Determine the (X, Y) coordinate at the center of the cell enclosing the given text.  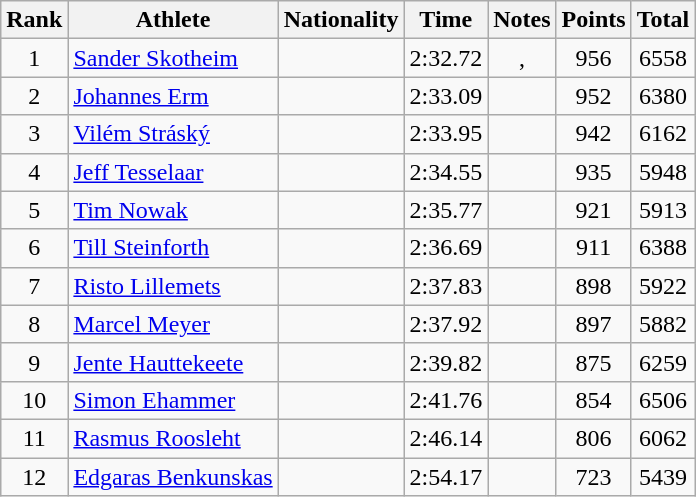
897 (594, 324)
Notes (522, 20)
6558 (663, 58)
6380 (663, 96)
6259 (663, 362)
952 (594, 96)
Total (663, 20)
6506 (663, 400)
2:35.77 (446, 210)
10 (34, 400)
5948 (663, 172)
Nationality (341, 20)
2:41.76 (446, 400)
2 (34, 96)
5922 (663, 286)
Points (594, 20)
2:39.82 (446, 362)
4 (34, 172)
5913 (663, 210)
3 (34, 134)
8 (34, 324)
Risto Lillemets (173, 286)
Tim Nowak (173, 210)
Johannes Erm (173, 96)
Rasmus Roosleht (173, 438)
956 (594, 58)
2:54.17 (446, 477)
723 (594, 477)
1 (34, 58)
2:36.69 (446, 248)
2:33.09 (446, 96)
898 (594, 286)
Till Steinforth (173, 248)
921 (594, 210)
935 (594, 172)
Marcel Meyer (173, 324)
11 (34, 438)
9 (34, 362)
2:37.92 (446, 324)
Jeff Tesselaar (173, 172)
Time (446, 20)
2:33.95 (446, 134)
5 (34, 210)
2:34.55 (446, 172)
6388 (663, 248)
Jente Hauttekeete (173, 362)
5439 (663, 477)
806 (594, 438)
6062 (663, 438)
7 (34, 286)
875 (594, 362)
942 (594, 134)
Rank (34, 20)
12 (34, 477)
2:37.83 (446, 286)
911 (594, 248)
5882 (663, 324)
Athlete (173, 20)
Simon Ehammer (173, 400)
6 (34, 248)
854 (594, 400)
2:32.72 (446, 58)
Edgaras Benkunskas (173, 477)
6162 (663, 134)
, (522, 58)
2:46.14 (446, 438)
Vilém Stráský (173, 134)
Sander Skotheim (173, 58)
